Return the (X, Y) coordinate for the center point of the cell that contains the specified text.  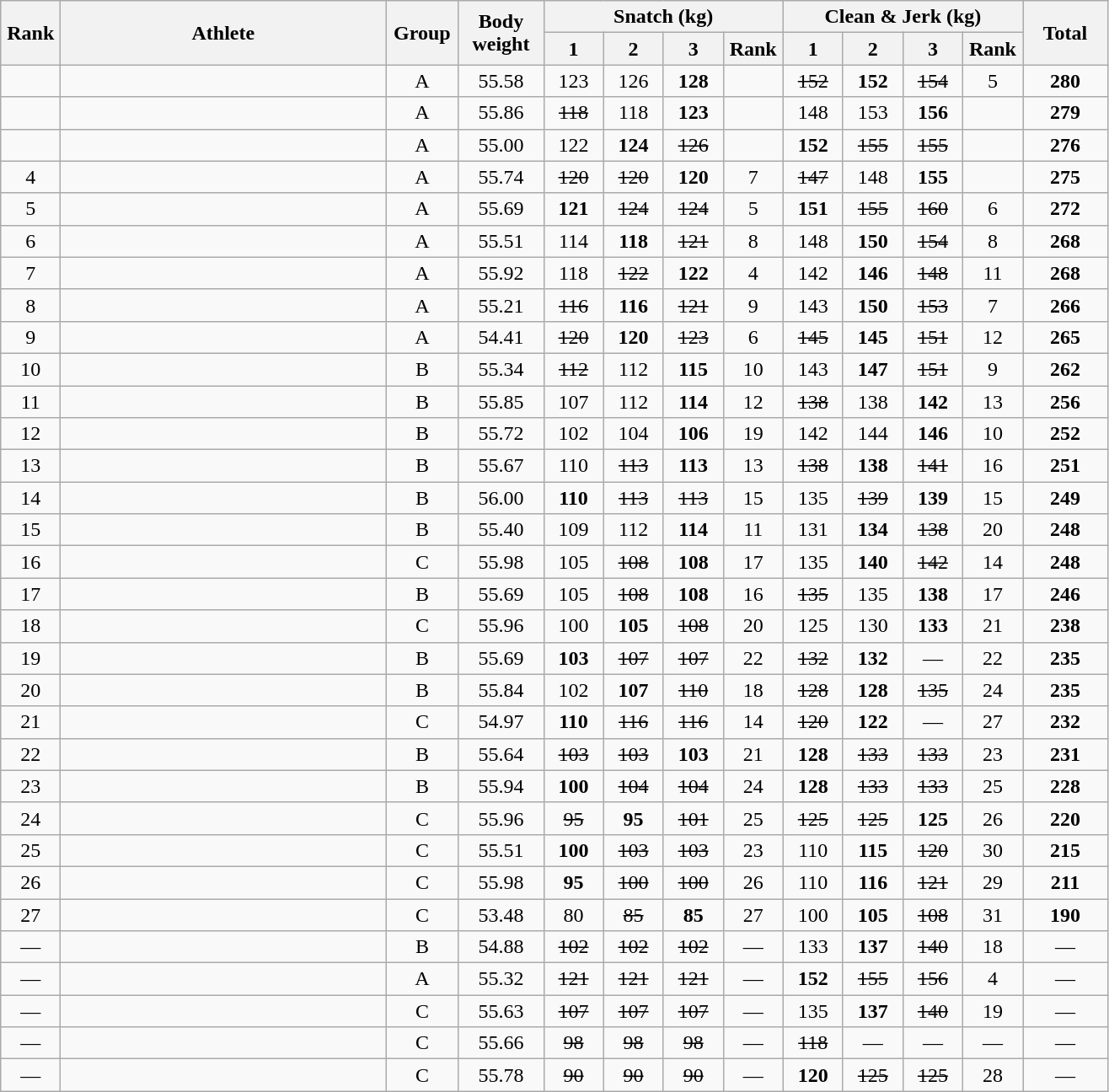
55.85 (501, 402)
134 (873, 530)
Total (1065, 33)
55.94 (501, 786)
55.74 (501, 177)
228 (1065, 786)
55.21 (501, 305)
55.63 (501, 1011)
160 (932, 209)
144 (873, 434)
55.00 (501, 145)
262 (1065, 369)
55.32 (501, 979)
211 (1065, 882)
30 (993, 850)
249 (1065, 498)
252 (1065, 434)
Athlete (223, 33)
80 (573, 914)
Snatch (kg) (663, 17)
55.86 (501, 113)
56.00 (501, 498)
55.58 (501, 81)
Body weight (501, 33)
54.88 (501, 947)
190 (1065, 914)
31 (993, 914)
55.64 (501, 754)
246 (1065, 594)
55.67 (501, 466)
279 (1065, 113)
272 (1065, 209)
55.66 (501, 1043)
130 (873, 626)
55.84 (501, 690)
231 (1065, 754)
55.92 (501, 273)
232 (1065, 722)
220 (1065, 818)
238 (1065, 626)
55.40 (501, 530)
55.78 (501, 1075)
101 (693, 818)
276 (1065, 145)
251 (1065, 466)
280 (1065, 81)
Group (422, 33)
266 (1065, 305)
Clean & Jerk (kg) (903, 17)
106 (693, 434)
131 (812, 530)
53.48 (501, 914)
28 (993, 1075)
256 (1065, 402)
54.97 (501, 722)
141 (932, 466)
55.72 (501, 434)
54.41 (501, 337)
275 (1065, 177)
265 (1065, 337)
215 (1065, 850)
109 (573, 530)
55.34 (501, 369)
29 (993, 882)
